Return (x, y) of the center of cell containing provided text 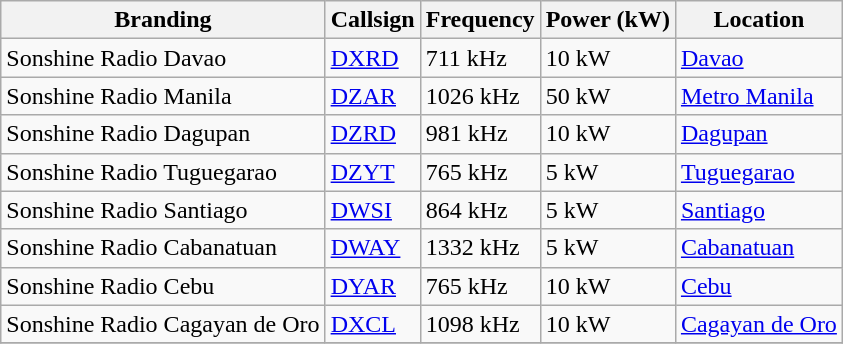
DXRD (372, 58)
Cabanatuan (758, 248)
Santiago (758, 210)
Davao (758, 58)
Sonshine Radio Cagayan de Oro (163, 324)
Power (kW) (608, 20)
Location (758, 20)
Frequency (480, 20)
Sonshine Radio Davao (163, 58)
1026 kHz (480, 96)
Tuguegarao (758, 172)
Callsign (372, 20)
1332 kHz (480, 248)
Cebu (758, 286)
Sonshine Radio Cabanatuan (163, 248)
Metro Manila (758, 96)
Sonshine Radio Cebu (163, 286)
Sonshine Radio Manila (163, 96)
DXCL (372, 324)
DYAR (372, 286)
DWAY (372, 248)
Cagayan de Oro (758, 324)
Sonshine Radio Santiago (163, 210)
Dagupan (758, 134)
981 kHz (480, 134)
DZYT (372, 172)
Sonshine Radio Tuguegarao (163, 172)
DWSI (372, 210)
DZRD (372, 134)
Sonshine Radio Dagupan (163, 134)
1098 kHz (480, 324)
711 kHz (480, 58)
Branding (163, 20)
864 kHz (480, 210)
DZAR (372, 96)
50 kW (608, 96)
